Locate the cell with the specified text and output its [X, Y] center coordinate. 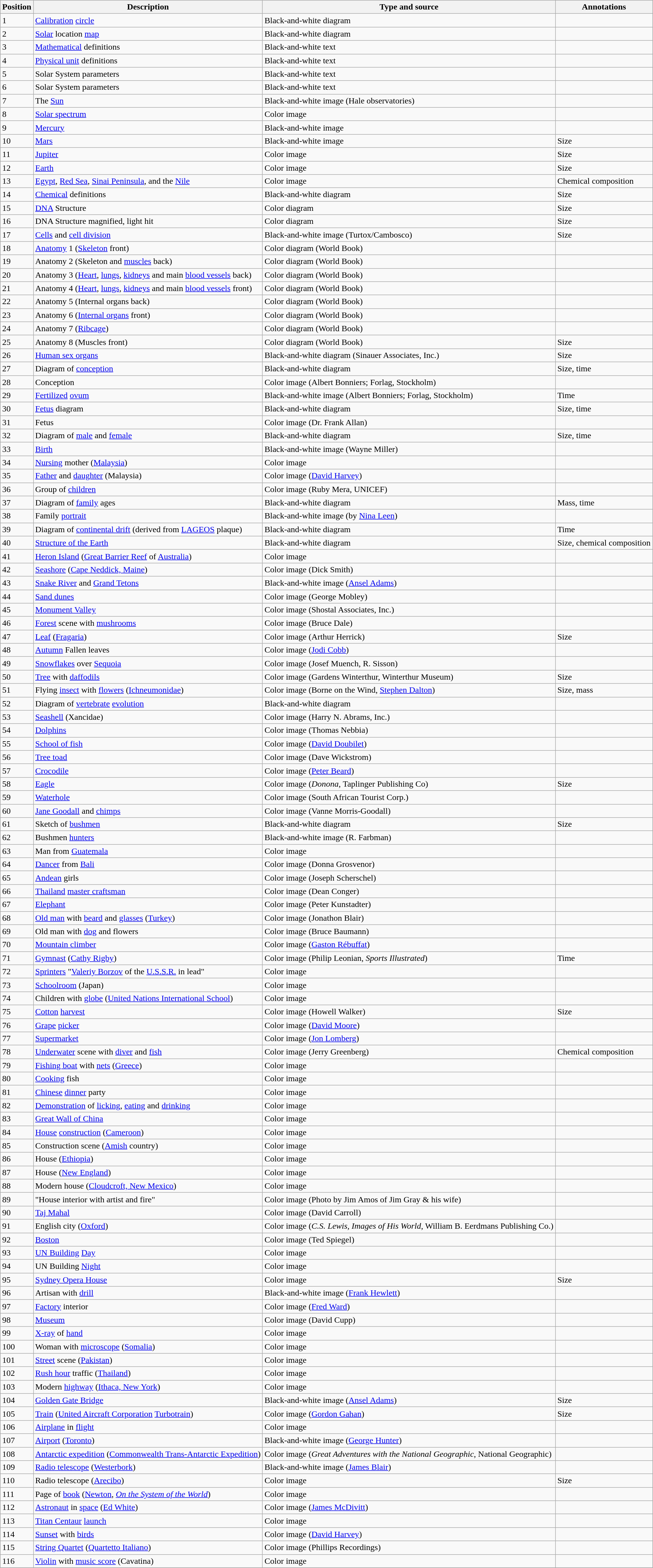
Fetus diagram [148, 409]
Sydney Opera House [148, 1280]
46 [17, 623]
Color image (Phillips Recordings) [409, 1548]
Black-and-white image (Wayne Miller) [409, 449]
74 [17, 998]
Sketch of bushmen [148, 824]
Snake River and Grand Tetons [148, 583]
Bushmen hunters [148, 838]
Seashore (Cape Neddick, Maine) [148, 569]
Train (United Aircraft Corporation Turbotrain) [148, 1413]
Color image (Bruce Baumann) [409, 931]
80 [17, 1079]
Dancer from Bali [148, 864]
Anatomy 8 (Muscles front) [148, 342]
Black-and-white image (Turtox/Cambosco) [409, 235]
Diagram of continental drift (derived from LAGEOS plaque) [148, 529]
85 [17, 1146]
Snowflakes over Sequoia [148, 663]
Color image (Borne on the Wind, Stephen Dalton) [409, 690]
82 [17, 1106]
Anatomy 1 (Skeleton front) [148, 248]
48 [17, 650]
Taj Mahal [148, 1213]
Fishing boat with nets (Greece) [148, 1065]
Color image (James McDivitt) [409, 1507]
28 [17, 382]
Grape picker [148, 1025]
Color image (Ruby Mera, UNICEF) [409, 489]
Sand dunes [148, 597]
115 [17, 1548]
Tree with daffodils [148, 677]
Eagle [148, 784]
Color image (Gordon Gahan) [409, 1413]
Golden Gate Bridge [148, 1400]
Seashell (Xancidae) [148, 717]
105 [17, 1413]
Solar spectrum [148, 114]
Page of book (Newton, On the System of the World) [148, 1494]
11 [17, 154]
77 [17, 1039]
Violin with music score (Cavatina) [148, 1561]
Color image (Bruce Dale) [409, 623]
Great Wall of China [148, 1119]
House (New England) [148, 1172]
39 [17, 529]
Calibration circle [148, 20]
Color image (Joseph Scherschel) [409, 878]
Diagram of family ages [148, 503]
UN Building Night [148, 1266]
Cells and cell division [148, 235]
35 [17, 476]
67 [17, 905]
4 [17, 61]
81 [17, 1092]
94 [17, 1266]
Thailand master craftsman [148, 891]
Anatomy 2 (Skeleton and muscles back) [148, 262]
26 [17, 355]
Diagram of male and female [148, 436]
Color image (Howell Walker) [409, 1012]
108 [17, 1454]
Description [148, 7]
5 [17, 74]
Airport (Toronto) [148, 1440]
2 [17, 34]
Color image (Vanne Morris-Goodall) [409, 811]
Tree toad [148, 757]
12 [17, 168]
Conception [148, 382]
Color image (David Moore) [409, 1025]
27 [17, 369]
Color image (Peter Beard) [409, 770]
91 [17, 1226]
116 [17, 1561]
59 [17, 797]
89 [17, 1199]
9 [17, 127]
Anatomy 5 (Internal organs back) [148, 302]
97 [17, 1306]
House (Ethiopia) [148, 1159]
The Sun [148, 101]
Color image (Donona, Taplinger Publishing Co) [409, 784]
106 [17, 1427]
100 [17, 1347]
Heron Island (Great Barrier Reef of Australia) [148, 556]
Color image (Gardens Winterthur, Winterthur Museum) [409, 677]
69 [17, 931]
71 [17, 958]
84 [17, 1132]
Color image (Donna Grosvenor) [409, 864]
Color image (Dick Smith) [409, 569]
X-ray of hand [148, 1333]
"House interior with artist and fire" [148, 1199]
Size, chemical composition [604, 543]
Mass, time [604, 503]
Street scene (Pakistan) [148, 1360]
Mountain climber [148, 945]
38 [17, 516]
21 [17, 288]
Color image (Harry N. Abrams, Inc.) [409, 717]
68 [17, 918]
78 [17, 1052]
14 [17, 195]
School of fish [148, 744]
Schoolroom (Japan) [148, 985]
60 [17, 811]
Type and source [409, 7]
Forest scene with mushrooms [148, 623]
Supermarket [148, 1039]
19 [17, 262]
61 [17, 824]
16 [17, 221]
Artisan with drill [148, 1293]
Titan Centaur launch [148, 1521]
Color image (C.S. Lewis, Images of His World, William B. Eerdmans Publishing Co.) [409, 1226]
Group of children [148, 489]
Jupiter [148, 154]
Color image (Gaston Rébuffat) [409, 945]
20 [17, 275]
Antarctic expedition (Commonwealth Trans-Antarctic Expedition) [148, 1454]
25 [17, 342]
Demonstration of licking, eating and drinking [148, 1106]
51 [17, 690]
Egypt, Red Sea, Sinai Peninsula, and the Nile [148, 181]
Cotton harvest [148, 1012]
57 [17, 770]
54 [17, 730]
83 [17, 1119]
65 [17, 878]
Human sex organs [148, 355]
17 [17, 235]
Museum [148, 1320]
Black-and-white image (Albert Bonniers; Forlag, Stockholm) [409, 396]
Old man with dog and flowers [148, 931]
Color image (Dean Conger) [409, 891]
Modern highway (Ithaca, New York) [148, 1387]
Position [17, 7]
Modern house (Cloudcroft, New Mexico) [148, 1186]
Annotations [604, 7]
Elephant [148, 905]
62 [17, 838]
Color image (Dr. Frank Allan) [409, 422]
Color image (Philip Leonian, Sports Illustrated) [409, 958]
Woman with microscope (Somalia) [148, 1347]
43 [17, 583]
31 [17, 422]
Color image (Thomas Nebbia) [409, 730]
76 [17, 1025]
24 [17, 328]
Black-and-white image (George Hunter) [409, 1440]
103 [17, 1387]
Anatomy 6 (Internal organs front) [148, 315]
33 [17, 449]
Fetus [148, 422]
Rush hour traffic (Thailand) [148, 1373]
Color image (Arthur Herrick) [409, 637]
Color image (Jerry Greenberg) [409, 1052]
Airplane in flight [148, 1427]
Black-and-white image (Hale observatories) [409, 101]
Color image (Photo by Jim Amos of Jim Gray & his wife) [409, 1199]
18 [17, 248]
Mercury [148, 127]
90 [17, 1213]
41 [17, 556]
Black-and-white image (James Blair) [409, 1467]
Color image (Ted Spiegel) [409, 1239]
34 [17, 462]
Sprinters "Valeriy Borzov of the U.S.S.R. in lead" [148, 971]
Mathematical definitions [148, 47]
Color image (Great Adventures with the National Geographic, National Geographic) [409, 1454]
50 [17, 677]
Man from Guatemala [148, 851]
79 [17, 1065]
Anatomy 7 (Ribcage) [148, 328]
8 [17, 114]
Radio telescope (Arecibo) [148, 1481]
Children with globe (United Nations International School) [148, 998]
111 [17, 1494]
Solar location map [148, 34]
87 [17, 1172]
Color image (Shostal Associates, Inc.) [409, 610]
10 [17, 141]
58 [17, 784]
DNA Structure [148, 208]
7 [17, 101]
Color image (Jodi Cobb) [409, 650]
String Quartet (Quartetto Italiano) [148, 1548]
Autumn Fallen leaves [148, 650]
75 [17, 1012]
Diagram of vertebrate evolution [148, 704]
Color image (Albert Bonniers; Forlag, Stockholm) [409, 382]
Chemical definitions [148, 195]
102 [17, 1373]
47 [17, 637]
Color image (David Carroll) [409, 1213]
6 [17, 87]
73 [17, 985]
22 [17, 302]
Astronaut in space (Ed White) [148, 1507]
Mars [148, 141]
Black-and-white image (by Nina Leen) [409, 516]
29 [17, 396]
Old man with beard and glasses (Turkey) [148, 918]
3 [17, 47]
45 [17, 610]
Gymnast (Cathy Rigby) [148, 958]
23 [17, 315]
House construction (Cameroon) [148, 1132]
Nursing mother (Malaysia) [148, 462]
Crocodile [148, 770]
Flying insect with flowers (Ichneumonidae) [148, 690]
56 [17, 757]
42 [17, 569]
Earth [148, 168]
Color image (David Doubilet) [409, 744]
15 [17, 208]
Father and daughter (Malaysia) [148, 476]
Color image (Jonathon Blair) [409, 918]
DNA Structure magnified, light hit [148, 221]
32 [17, 436]
Cooking fish [148, 1079]
Black-and-white image (R. Farbman) [409, 838]
101 [17, 1360]
Black-and-white image (Frank Hewlett) [409, 1293]
55 [17, 744]
98 [17, 1320]
93 [17, 1253]
Birth [148, 449]
Physical unit definitions [148, 61]
104 [17, 1400]
70 [17, 945]
72 [17, 971]
Color image (Josef Muench, R. Sisson) [409, 663]
36 [17, 489]
Color image (Jon Lomberg) [409, 1039]
66 [17, 891]
English city (Oxford) [148, 1226]
Anatomy 3 (Heart, lungs, kidneys and main blood vessels back) [148, 275]
95 [17, 1280]
Fertilized ovum [148, 396]
44 [17, 597]
64 [17, 864]
Factory interior [148, 1306]
Color image (David Cupp) [409, 1320]
Chinese dinner party [148, 1092]
Color image (George Mobley) [409, 597]
86 [17, 1159]
92 [17, 1239]
UN Building Day [148, 1253]
Boston [148, 1239]
37 [17, 503]
Color image (Dave Wickstrom) [409, 757]
Color image (South African Tourist Corp.) [409, 797]
Leaf (Fragaria) [148, 637]
Jane Goodall and chimps [148, 811]
Monument Valley [148, 610]
53 [17, 717]
114 [17, 1534]
Color image (Peter Kunstadter) [409, 905]
Structure of the Earth [148, 543]
40 [17, 543]
13 [17, 181]
Sunset with birds [148, 1534]
Family portrait [148, 516]
49 [17, 663]
Dolphins [148, 730]
Size, mass [604, 690]
Waterhole [148, 797]
107 [17, 1440]
30 [17, 409]
Anatomy 4 (Heart, lungs, kidneys and main blood vessels front) [148, 288]
Andean girls [148, 878]
96 [17, 1293]
113 [17, 1521]
109 [17, 1467]
Underwater scene with diver and fish [148, 1052]
Black-and-white diagram (Sinauer Associates, Inc.) [409, 355]
99 [17, 1333]
Radio telescope (Westerbork) [148, 1467]
1 [17, 20]
Color image (Fred Ward) [409, 1306]
88 [17, 1186]
110 [17, 1481]
Diagram of conception [148, 369]
112 [17, 1507]
52 [17, 704]
Construction scene (Amish country) [148, 1146]
63 [17, 851]
